Pinpoint the cell where the given text exists, returning its (x, y) midpoint coordinate. 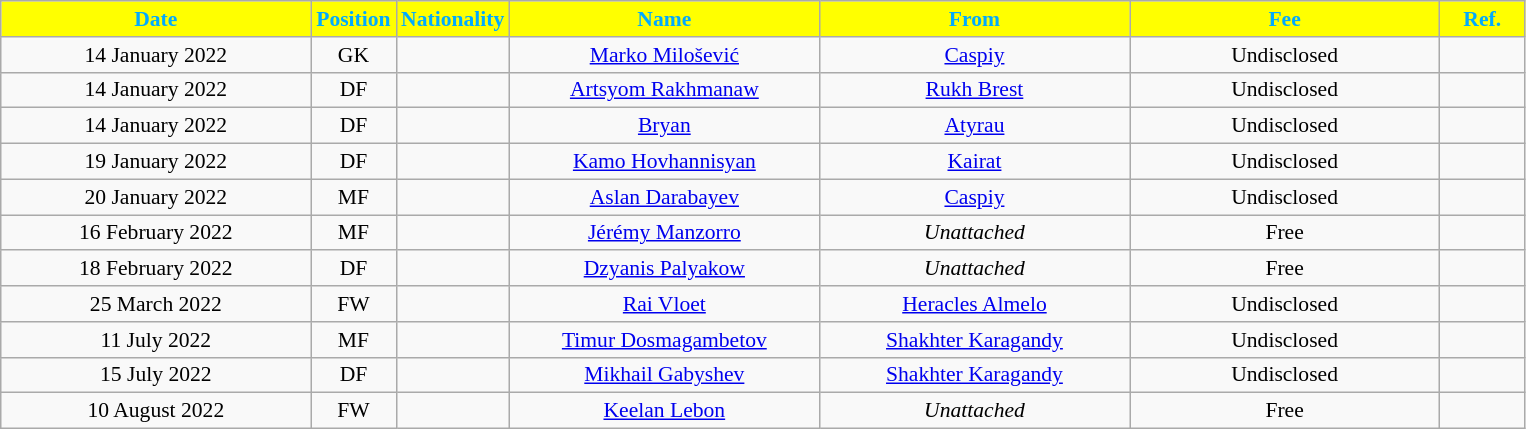
Aslan Darabayev (664, 197)
Name (664, 19)
18 February 2022 (156, 269)
Kamo Hovhannisyan (664, 162)
GK (354, 55)
11 July 2022 (156, 340)
20 January 2022 (156, 197)
Dzyanis Palyakow (664, 269)
Position (354, 19)
Bryan (664, 126)
Ref. (1482, 19)
Keelan Lebon (664, 411)
Heracles Almelo (974, 304)
Jérémy Manzorro (664, 233)
Kairat (974, 162)
Artsyom Rakhmanaw (664, 90)
Marko Milošević (664, 55)
Nationality (452, 19)
From (974, 19)
15 July 2022 (156, 375)
16 February 2022 (156, 233)
25 March 2022 (156, 304)
Fee (1285, 19)
Date (156, 19)
Rukh Brest (974, 90)
Atyrau (974, 126)
Mikhail Gabyshev (664, 375)
19 January 2022 (156, 162)
Rai Vloet (664, 304)
10 August 2022 (156, 411)
Timur Dosmagambetov (664, 340)
